Search for the cell housing the specified text and yield its (X, Y) center coordinate. 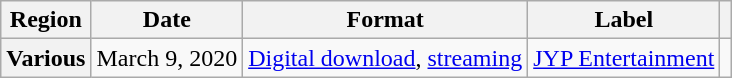
JYP Entertainment (624, 58)
Date (167, 20)
Various (46, 58)
Format (386, 20)
Label (624, 20)
Region (46, 20)
Digital download, streaming (386, 58)
March 9, 2020 (167, 58)
